Return the (x, y) coordinate for the center point of the cell that contains the specified text.  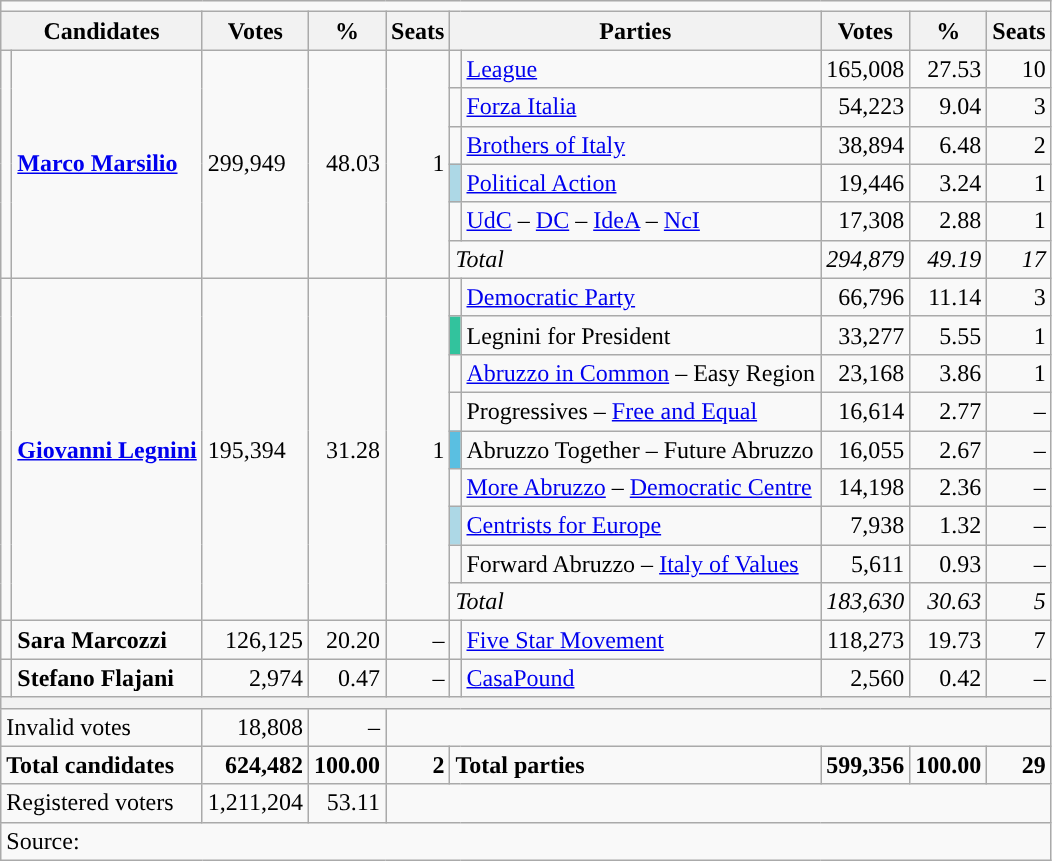
Source: (526, 841)
Five Star Movement (641, 640)
Total parties (636, 765)
Parties (636, 31)
Abruzzo Together – Future Abruzzo (641, 449)
17 (1019, 259)
183,630 (866, 602)
Registered voters (102, 803)
7,938 (866, 526)
66,796 (866, 297)
1.32 (948, 526)
53.11 (346, 803)
Progressives – Free and Equal (641, 411)
0.47 (346, 678)
14,198 (866, 488)
17,308 (866, 221)
294,879 (866, 259)
23,168 (866, 373)
3.24 (948, 183)
2.77 (948, 411)
Democratic Party (641, 297)
118,273 (866, 640)
19,446 (866, 183)
Sara Marcozzi (107, 640)
126,125 (255, 640)
Abruzzo in Common – Easy Region (641, 373)
0.42 (948, 678)
195,394 (255, 450)
Total candidates (102, 765)
2.67 (948, 449)
Stefano Flajani (107, 678)
33,277 (866, 335)
League (641, 69)
599,356 (866, 765)
6.48 (948, 145)
49.19 (948, 259)
5,611 (866, 564)
Forza Italia (641, 107)
1,211,204 (255, 803)
Invalid votes (102, 727)
10 (1019, 69)
UdC – DC – IdeA – NcI (641, 221)
11.14 (948, 297)
299,949 (255, 164)
27.53 (948, 69)
31.28 (346, 450)
20.20 (346, 640)
Political Action (641, 183)
2,974 (255, 678)
3.86 (948, 373)
Giovanni Legnini (107, 450)
19.73 (948, 640)
7 (1019, 640)
More Abruzzo – Democratic Centre (641, 488)
54,223 (866, 107)
Forward Abruzzo – Italy of Values (641, 564)
165,008 (866, 69)
0.93 (948, 564)
5 (1019, 602)
5.55 (948, 335)
Brothers of Italy (641, 145)
2.88 (948, 221)
Candidates (102, 31)
29 (1019, 765)
Centrists for Europe (641, 526)
38,894 (866, 145)
30.63 (948, 602)
9.04 (948, 107)
CasaPound (641, 678)
18,808 (255, 727)
Legnini for President (641, 335)
48.03 (346, 164)
2,560 (866, 678)
16,055 (866, 449)
624,482 (255, 765)
2.36 (948, 488)
16,614 (866, 411)
Marco Marsilio (107, 164)
